From the cell containing the given text, extract its center point as [x, y] coordinate. 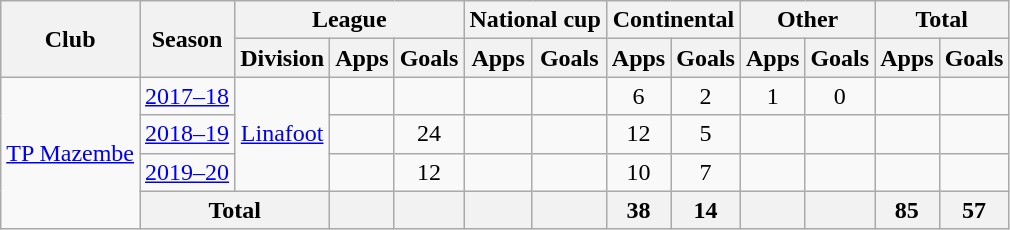
14 [706, 210]
TP Mazembe [70, 153]
2017–18 [188, 96]
6 [638, 96]
Division [282, 58]
1 [772, 96]
24 [429, 134]
National cup [535, 20]
2 [706, 96]
2019–20 [188, 172]
57 [974, 210]
7 [706, 172]
Continental [673, 20]
2018–19 [188, 134]
0 [840, 96]
85 [907, 210]
Club [70, 39]
38 [638, 210]
League [350, 20]
Season [188, 39]
Other [807, 20]
Linafoot [282, 134]
5 [706, 134]
10 [638, 172]
